Scan for the cell matching the given text and deliver its (X, Y) coordinate at center. 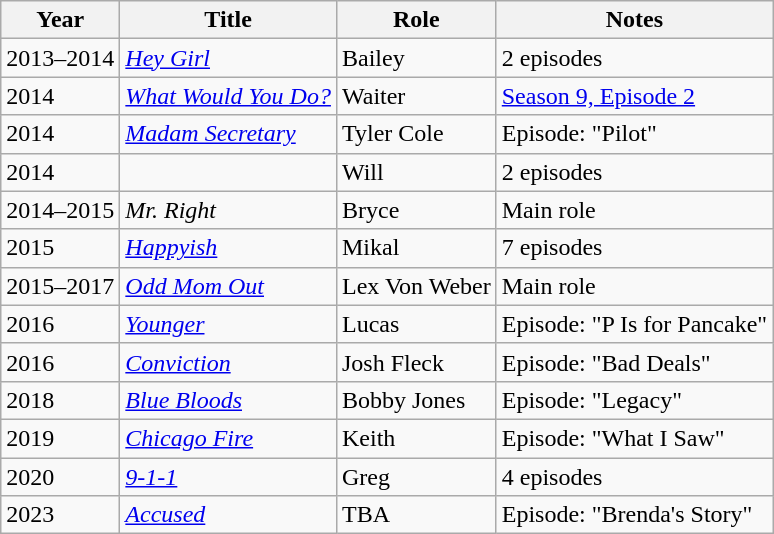
Waiter (416, 96)
4 episodes (634, 477)
Episode: "Pilot" (634, 134)
Episode: "Legacy" (634, 400)
Episode: "P Is for Pancake" (634, 324)
Year (60, 20)
Lex Von Weber (416, 286)
Chicago Fire (228, 438)
Will (416, 172)
Hey Girl (228, 58)
Keith (416, 438)
Mikal (416, 248)
Season 9, Episode 2 (634, 96)
Blue Bloods (228, 400)
Episode: "What I Saw" (634, 438)
Episode: "Brenda's Story" (634, 515)
2014–2015 (60, 210)
Madam Secretary (228, 134)
Notes (634, 20)
Happyish (228, 248)
2023 (60, 515)
2019 (60, 438)
2020 (60, 477)
What Would You Do? (228, 96)
Lucas (416, 324)
Bryce (416, 210)
Greg (416, 477)
2018 (60, 400)
Josh Fleck (416, 362)
Conviction (228, 362)
7 episodes (634, 248)
Tyler Cole (416, 134)
Role (416, 20)
Bobby Jones (416, 400)
TBA (416, 515)
Bailey (416, 58)
2013–2014 (60, 58)
2015 (60, 248)
2015–2017 (60, 286)
Title (228, 20)
Mr. Right (228, 210)
Younger (228, 324)
Episode: "Bad Deals" (634, 362)
Accused (228, 515)
9-1-1 (228, 477)
Odd Mom Out (228, 286)
